Provide the (X, Y) coordinate of the cell's center where the given text is located.  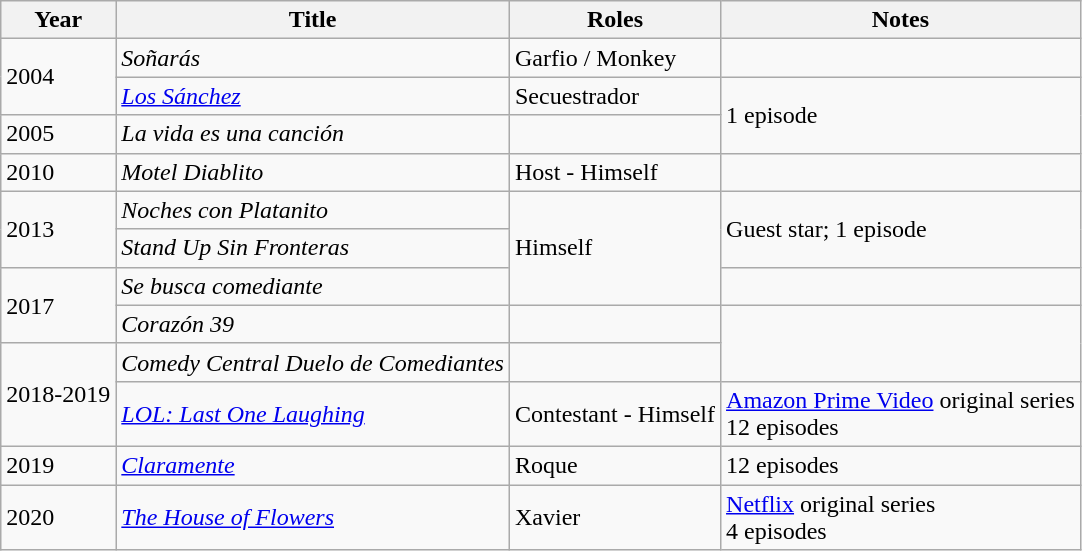
2017 (58, 305)
Contestant - Himself (614, 414)
2019 (58, 465)
2010 (58, 172)
2018-2019 (58, 394)
Netflix original series4 episodes (901, 516)
Soñarás (313, 58)
2013 (58, 229)
1 episode (901, 115)
Title (313, 20)
Claramente (313, 465)
Notes (901, 20)
Amazon Prime Video original series12 episodes (901, 414)
Himself (614, 248)
2005 (58, 134)
LOL: Last One Laughing (313, 414)
Stand Up Sin Fronteras (313, 248)
Secuestrador (614, 96)
Noches con Platanito (313, 210)
2004 (58, 77)
The House of Flowers (313, 516)
12 episodes (901, 465)
Year (58, 20)
Se busca comediante (313, 286)
2020 (58, 516)
Comedy Central Duelo de Comediantes (313, 362)
Host - Himself (614, 172)
Los Sánchez (313, 96)
Xavier (614, 516)
Motel Diablito (313, 172)
La vida es una canción (313, 134)
Roles (614, 20)
Roque (614, 465)
Guest star; 1 episode (901, 229)
Garfio / Monkey (614, 58)
Corazón 39 (313, 324)
